Output the (X, Y) coordinate of the center of the cell containing the given text.  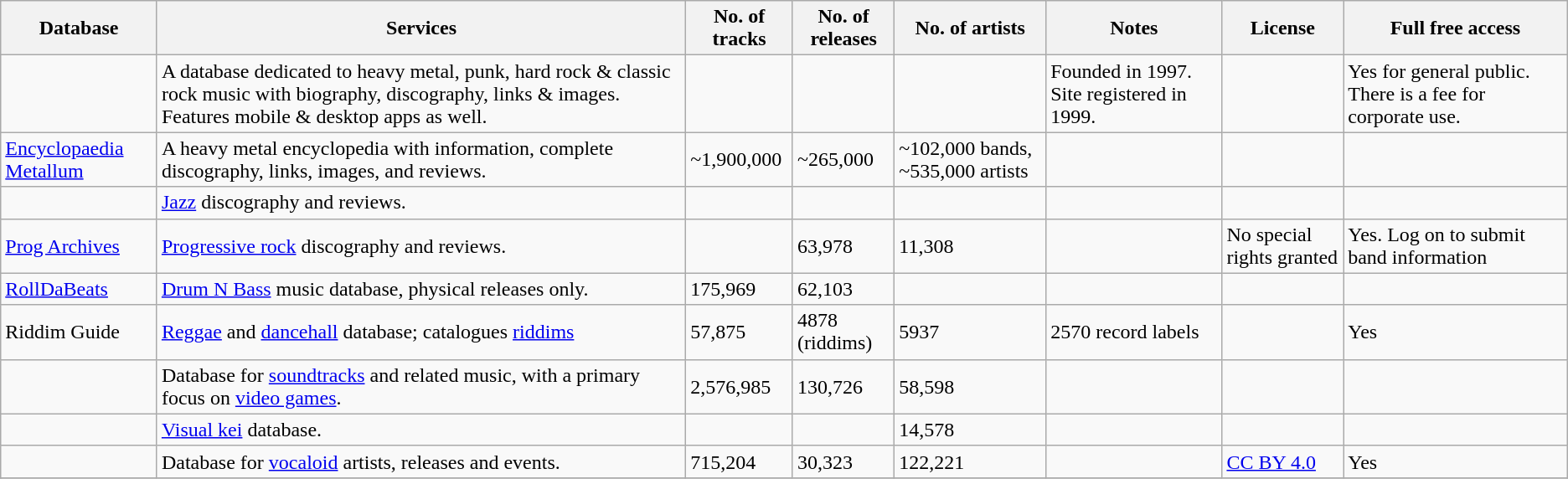
Reggae and dancehall database; catalogues riddims (420, 332)
No. of artists (970, 28)
A heavy metal encyclopedia with information, complete discography, links, images, and reviews. (420, 159)
Database for vocaloid artists, releases and events. (420, 461)
58,598 (970, 387)
Database for soundtracks and related music, with a primary focus on video games. (420, 387)
5937 (970, 332)
122,221 (970, 461)
Jazz discography and reviews. (420, 203)
Progressive rock discography and reviews. (420, 246)
2570 record labels (1134, 332)
Database (79, 28)
No. of releases (843, 28)
57,875 (740, 332)
30,323 (843, 461)
175,969 (740, 289)
Prog Archives (79, 246)
~265,000 (843, 159)
License (1283, 28)
Founded in 1997. Site registered in 1999. (1134, 94)
No special rights granted (1283, 246)
11,308 (970, 246)
Notes (1134, 28)
4878 (riddims) (843, 332)
CC BY 4.0 (1283, 461)
715,204 (740, 461)
2,576,985 (740, 387)
63,978 (843, 246)
Riddim Guide (79, 332)
Visual kei database. (420, 430)
Full free access (1456, 28)
Yes for general public. There is a fee for corporate use. (1456, 94)
~1,900,000 (740, 159)
RollDaBeats (79, 289)
~102,000 bands, ~535,000 artists (970, 159)
14,578 (970, 430)
Yes. Log on to submit band information (1456, 246)
Drum N Bass music database, physical releases only. (420, 289)
62,103 (843, 289)
Services (420, 28)
No. of tracks (740, 28)
Encyclopaedia Metallum (79, 159)
130,726 (843, 387)
